Scan for the cell matching the given text and deliver its (X, Y) coordinate at center. 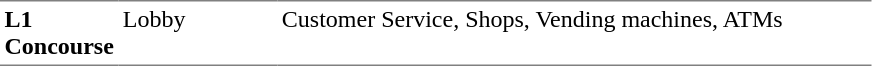
L1Concourse (59, 33)
Customer Service, Shops, Vending machines, ATMs (574, 33)
Lobby (198, 33)
